From the cell containing the given text, extract its center point as (X, Y) coordinate. 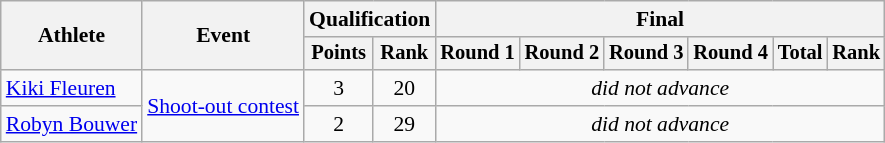
2 (338, 124)
Points (338, 54)
Event (223, 36)
Round 1 (477, 54)
Shoot-out contest (223, 106)
3 (338, 88)
Total (800, 54)
Round 3 (646, 54)
Qualification (370, 19)
Kiki Fleuren (72, 88)
Round 4 (730, 54)
29 (404, 124)
20 (404, 88)
Final (660, 19)
Robyn Bouwer (72, 124)
Athlete (72, 36)
Round 2 (562, 54)
